Scan for the cell matching the given text and deliver its (x, y) coordinate at center. 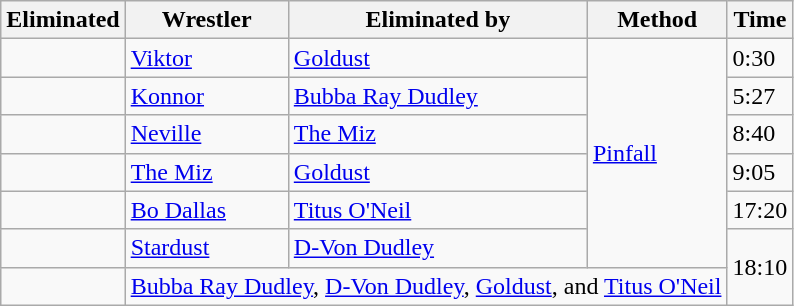
18:10 (760, 267)
Titus O'Neil (438, 210)
8:40 (760, 134)
0:30 (760, 58)
Time (760, 20)
Neville (206, 134)
5:27 (760, 96)
Viktor (206, 58)
Bubba Ray Dudley (438, 96)
Wrestler (206, 20)
9:05 (760, 172)
Konnor (206, 96)
Pinfall (657, 153)
Eliminated (63, 20)
17:20 (760, 210)
Bo Dallas (206, 210)
Bubba Ray Dudley, D-Von Dudley, Goldust, and Titus O'Neil (426, 286)
Eliminated by (438, 20)
Method (657, 20)
D-Von Dudley (438, 248)
Stardust (206, 248)
